Scan for the cell matching the given text and deliver its [x, y] coordinate at center. 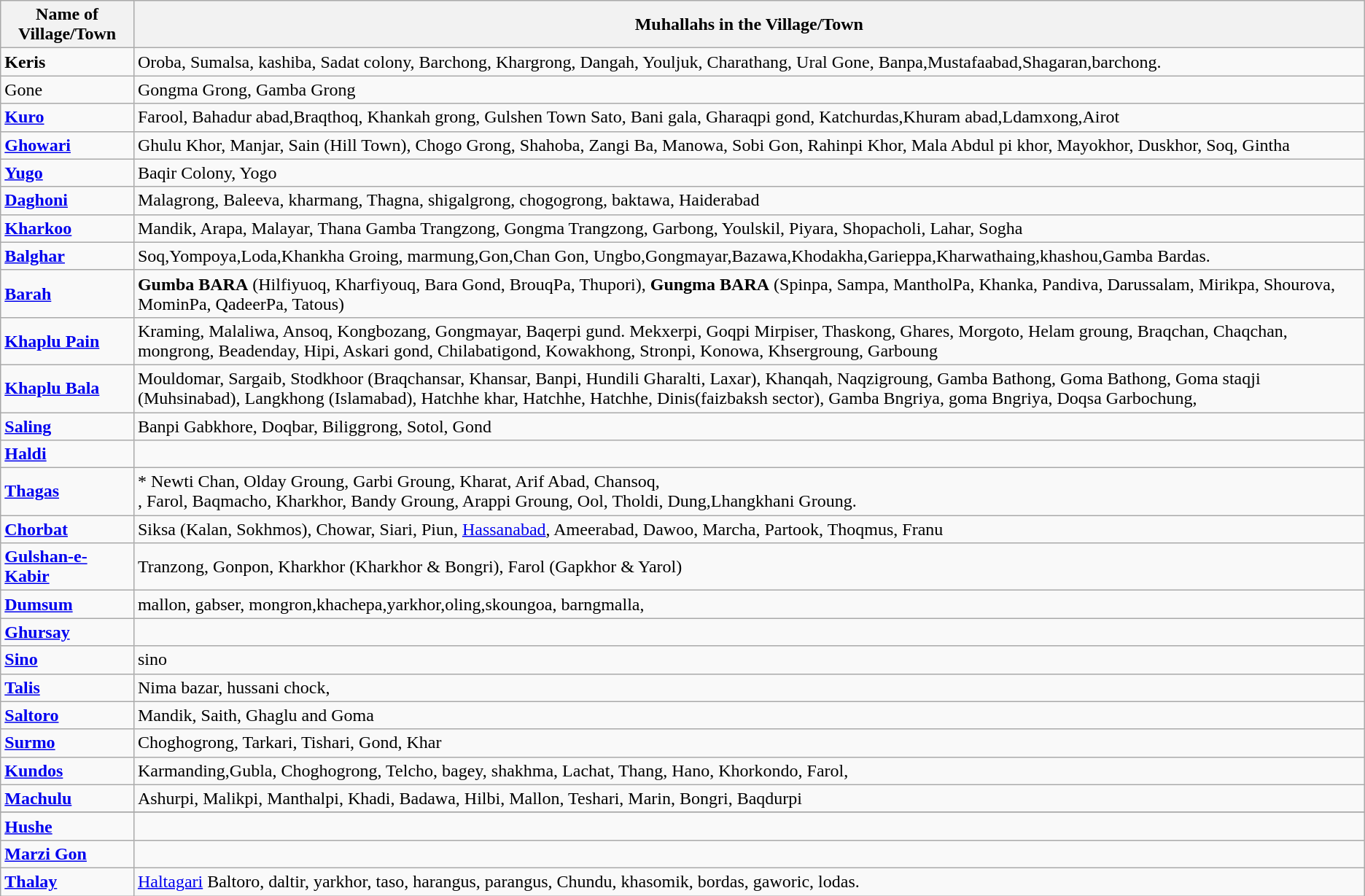
Sino [67, 660]
Name of Village/Town [67, 25]
Hushe [67, 826]
Karmanding,Gubla, Choghogrong, Telcho, bagey, shakhma, Lachat, Thang, Hano, Khorkondo, Farol, [749, 771]
Kharkoo [67, 228]
Yugo [67, 173]
Barah [67, 293]
Baqir Colony, Yogo [749, 173]
Daghoni [67, 200]
Haldi [67, 454]
Thagas [67, 491]
Muhallahs in the Village/Town [749, 25]
Saling [67, 426]
Kuro [67, 117]
Gongma Grong, Gamba Grong [749, 90]
Mandik, Arapa, Malayar, Thana Gamba Trangzong, Gongma Trangzong, Garbong, Youlskil, Piyara, Shopacholi, Lahar, Sogha [749, 228]
Dumsum [67, 604]
Saltoro [67, 715]
Choghogrong, Tarkari, Tishari, Gond, Khar [749, 743]
Ghursay [67, 632]
Siksa (Kalan, Sokhmos), Chowar, Siari, Piun, Hassanabad, Ameerabad, Dawoo, Marcha, Partook, Thoqmus, Franu [749, 529]
Chorbat [67, 529]
Farool, Bahadur abad,Braqthoq, Khankah grong, Gulshen Town Sato, Bani gala, Gharaqpi gond, Katchurdas,Khuram abad,Ldamxong,Airot [749, 117]
Tranzong, Gonpon, Kharkhor (Kharkhor & Bongri), Farol (Gapkhor & Yarol) [749, 567]
Balghar [67, 256]
Thalay [67, 881]
Malagrong, Baleeva, kharmang, Thagna, shigalgrong, chogogrong, baktawa, Haiderabad [749, 200]
Nima bazar, hussani chock, [749, 687]
Machulu [67, 798]
Gone [67, 90]
Haltagari Baltoro, daltir, yarkhor, taso, harangus, parangus, Chundu, khasomik, bordas, gaworic, lodas. [749, 881]
Keris [67, 62]
Mandik, Saith, Ghaglu and Goma [749, 715]
sino [749, 660]
Ghowari [67, 145]
Ashurpi, Malikpi, Manthalpi, Khadi, Badawa, Hilbi, Mallon, Teshari, Marin, Bongri, Baqdurpi [749, 798]
Soq,Yompoya,Loda,Khankha Groing, marmung,Gon,Chan Gon, Ungbo,Gongmayar,Bazawa,Khodakha,Garieppa,Kharwathaing,khashou,Gamba Bardas. [749, 256]
Talis [67, 687]
Khaplu Pain [67, 341]
mallon, gabser, mongron,khachepa,yarkhor,oling,skoungoa, barngmalla, [749, 604]
Khaplu Bala [67, 388]
Kundos [67, 771]
Oroba, Sumalsa, kashiba, Sadat colony, Barchong, Khargrong, Dangah, Youljuk, Charathang, Ural Gone, Banpa,Mustafaabad,Shagaran,barchong. [749, 62]
Surmo [67, 743]
Gulshan-e-Kabir [67, 567]
Marzi Gon [67, 854]
Banpi Gabkhore, Doqbar, Biliggrong, Sotol, Gond [749, 426]
